For the text-containing cell, return its midpoint in [X, Y] coordinate format. 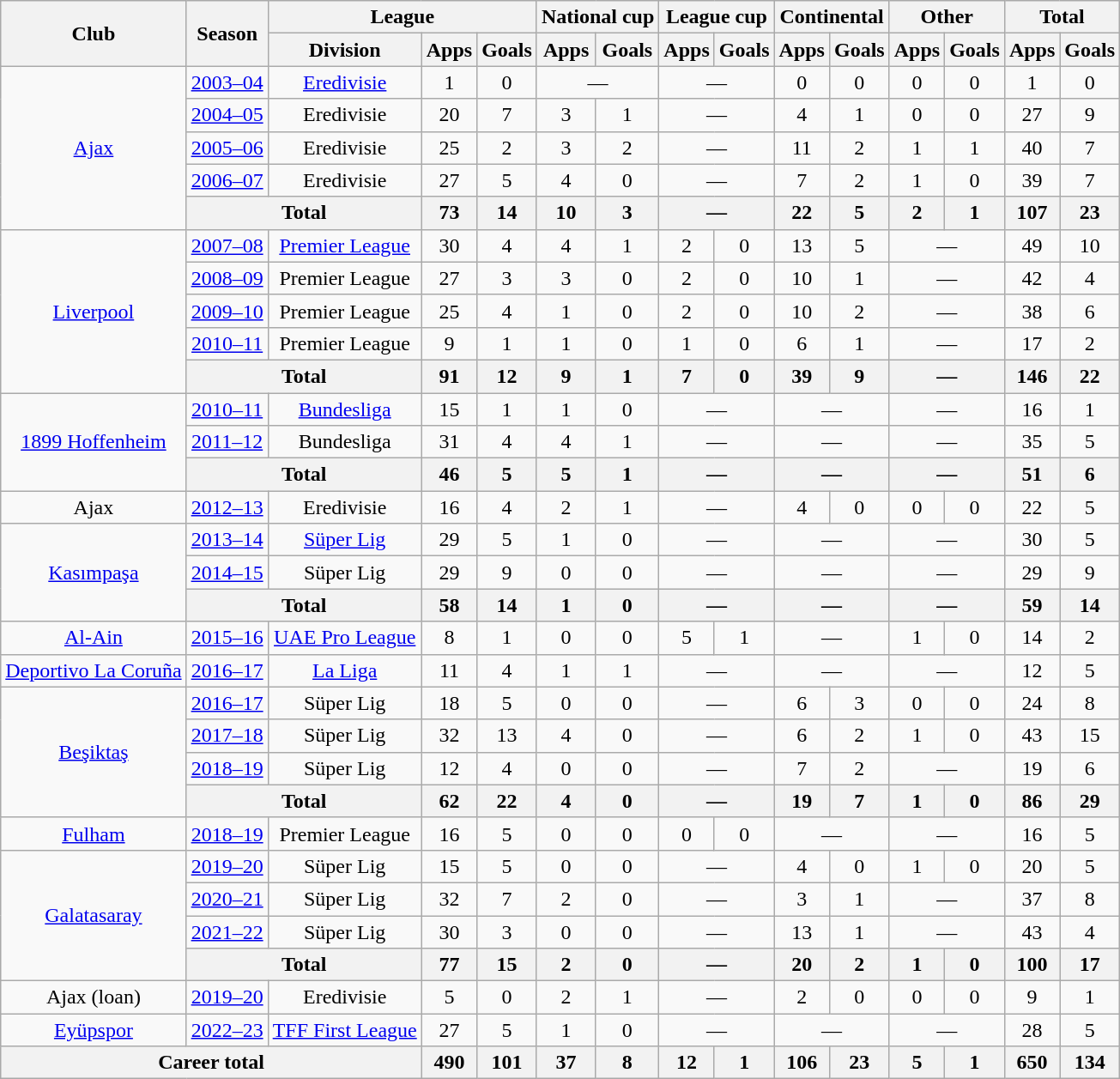
La Liga [345, 670]
Kasımpaşa [94, 573]
42 [1032, 278]
101 [507, 1063]
35 [1032, 442]
2011–12 [227, 442]
86 [1032, 801]
TFF First League [345, 1030]
2005–06 [227, 148]
2009–10 [227, 311]
1899 Hoffenheim [94, 442]
Al-Ain [94, 638]
2006–07 [227, 180]
2008–09 [227, 278]
100 [1032, 965]
Division [345, 50]
77 [449, 965]
Liverpool [94, 311]
38 [1032, 311]
49 [1032, 246]
134 [1090, 1063]
62 [449, 801]
League cup [717, 17]
146 [1032, 376]
91 [449, 376]
2020–21 [227, 899]
Galatasaray [94, 915]
2017–18 [227, 736]
73 [449, 213]
Club [94, 33]
Beşiktaş [94, 752]
40 [1032, 148]
59 [1032, 605]
58 [449, 605]
League [402, 17]
24 [1032, 703]
National cup [597, 17]
2013–14 [227, 540]
2003–04 [227, 82]
Continental [832, 17]
46 [449, 475]
2004–05 [227, 115]
Other [947, 17]
Ajax (loan) [94, 997]
Deportivo La Coruña [94, 670]
Eyüpspor [94, 1030]
2022–23 [227, 1030]
2012–13 [227, 507]
51 [1032, 475]
28 [1032, 1030]
490 [449, 1063]
18 [449, 703]
Season [227, 33]
2021–22 [227, 931]
31 [449, 442]
2015–16 [227, 638]
106 [802, 1063]
2007–08 [227, 246]
107 [1032, 213]
UAE Pro League [345, 638]
650 [1032, 1063]
Career total [211, 1063]
Fulham [94, 833]
2014–15 [227, 573]
